Pinpoint the cell where the given text exists, returning its (X, Y) midpoint coordinate. 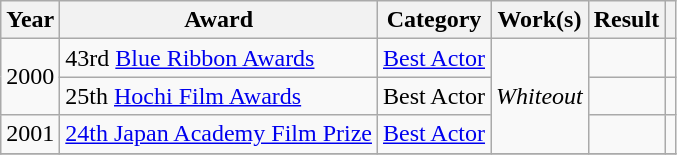
Award (219, 20)
25th Hochi Film Awards (219, 96)
Year (30, 20)
43rd Blue Ribbon Awards (219, 58)
Category (434, 20)
Work(s) (540, 20)
Whiteout (540, 96)
2000 (30, 77)
2001 (30, 134)
24th Japan Academy Film Prize (219, 134)
Result (626, 20)
